Provide the [x, y] coordinate of the cell's center where the given text is located.  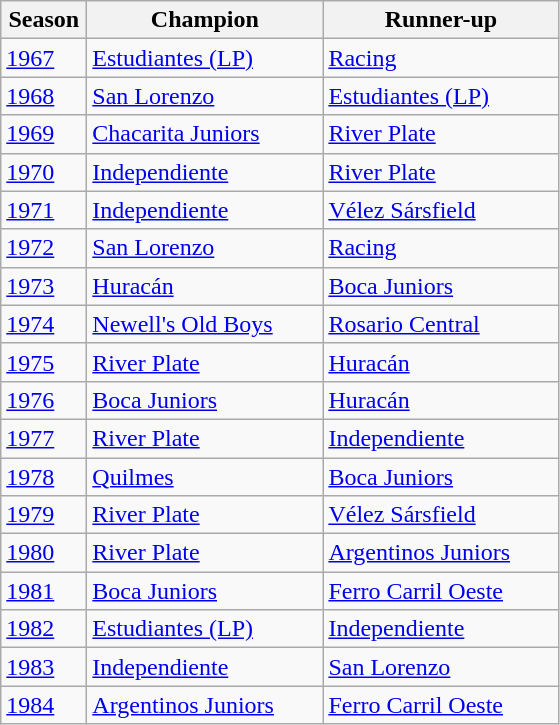
Champion [205, 20]
Season [44, 20]
1976 [44, 400]
Quilmes [205, 477]
Newell's Old Boys [205, 324]
1969 [44, 134]
1973 [44, 286]
1975 [44, 362]
1978 [44, 477]
1979 [44, 515]
1971 [44, 210]
Rosario Central [441, 324]
1977 [44, 438]
1974 [44, 324]
1982 [44, 629]
1980 [44, 553]
1984 [44, 705]
1970 [44, 172]
Chacarita Juniors [205, 134]
1972 [44, 248]
1968 [44, 96]
1967 [44, 58]
1983 [44, 667]
Runner-up [441, 20]
1981 [44, 591]
